Find where the given text appears and provide that cell's center as [x, y] coordinate. 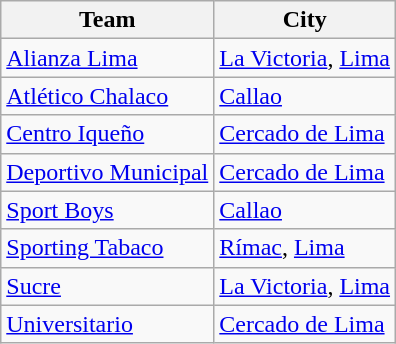
City [305, 20]
Team [108, 20]
Sport Boys [108, 210]
Atlético Chalaco [108, 96]
Rímac, Lima [305, 248]
Deportivo Municipal [108, 172]
Sporting Tabaco [108, 248]
Centro Iqueño [108, 134]
Sucre [108, 286]
Universitario [108, 324]
Alianza Lima [108, 58]
